Search for the cell housing the specified text and yield its (x, y) center coordinate. 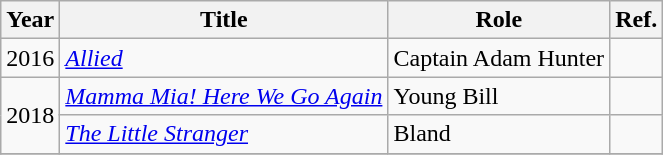
Bland (499, 134)
Title (224, 20)
Young Bill (499, 96)
Captain Adam Hunter (499, 58)
2018 (30, 115)
Role (499, 20)
Year (30, 20)
Mamma Mia! Here We Go Again (224, 96)
Allied (224, 58)
The Little Stranger (224, 134)
2016 (30, 58)
Ref. (636, 20)
